Provide the [X, Y] coordinate of the cell's center where the given text is located.  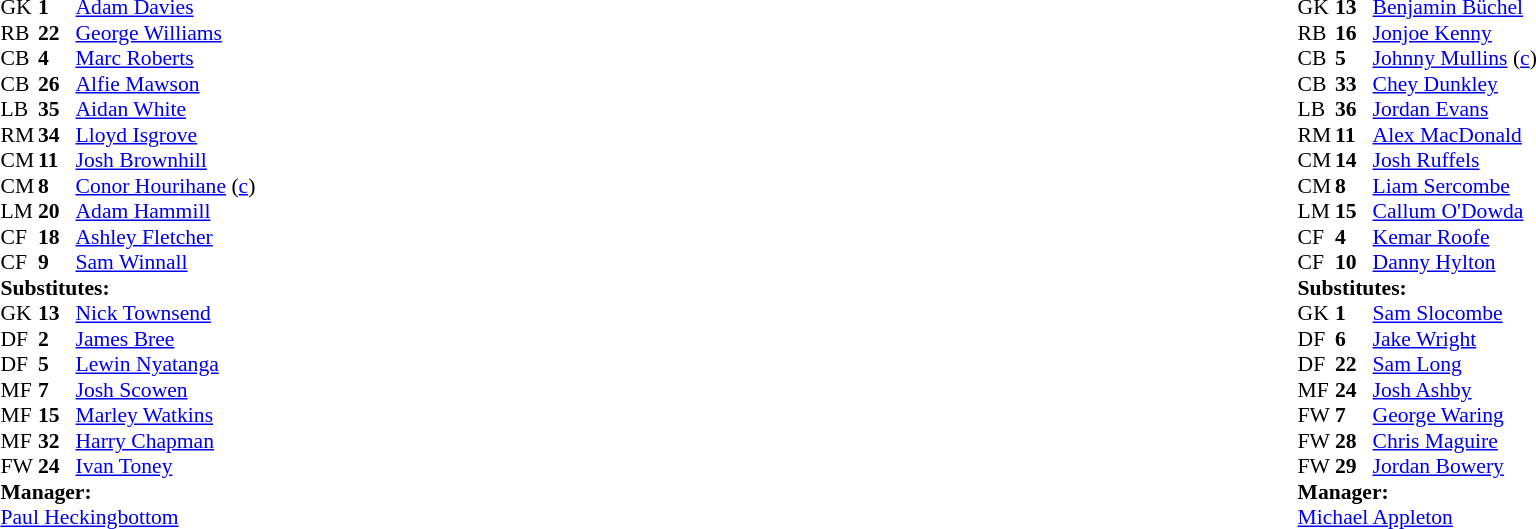
Harry Chapman [166, 441]
10 [1354, 263]
26 [57, 84]
2 [57, 339]
16 [1354, 33]
George Williams [166, 33]
35 [57, 109]
Josh Brownhill [166, 161]
33 [1354, 84]
1 [1354, 313]
James Bree [166, 339]
Marley Watkins [166, 415]
Adam Hammill [166, 211]
29 [1354, 467]
14 [1354, 161]
36 [1354, 109]
Ashley Fletcher [166, 237]
Ivan Toney [166, 467]
Manager: [128, 492]
20 [57, 211]
Aidan White [166, 109]
6 [1354, 339]
Conor Hourihane (c) [166, 186]
Alfie Mawson [166, 84]
Josh Scowen [166, 390]
Nick Townsend [166, 313]
32 [57, 441]
34 [57, 135]
9 [57, 263]
Lloyd Isgrove [166, 135]
Lewin Nyatanga [166, 365]
Sam Winnall [166, 263]
13 [57, 313]
Marc Roberts [166, 59]
Substitutes: [128, 288]
28 [1354, 441]
18 [57, 237]
